Provide the [x, y] coordinate of the cell's center where the given text is located.  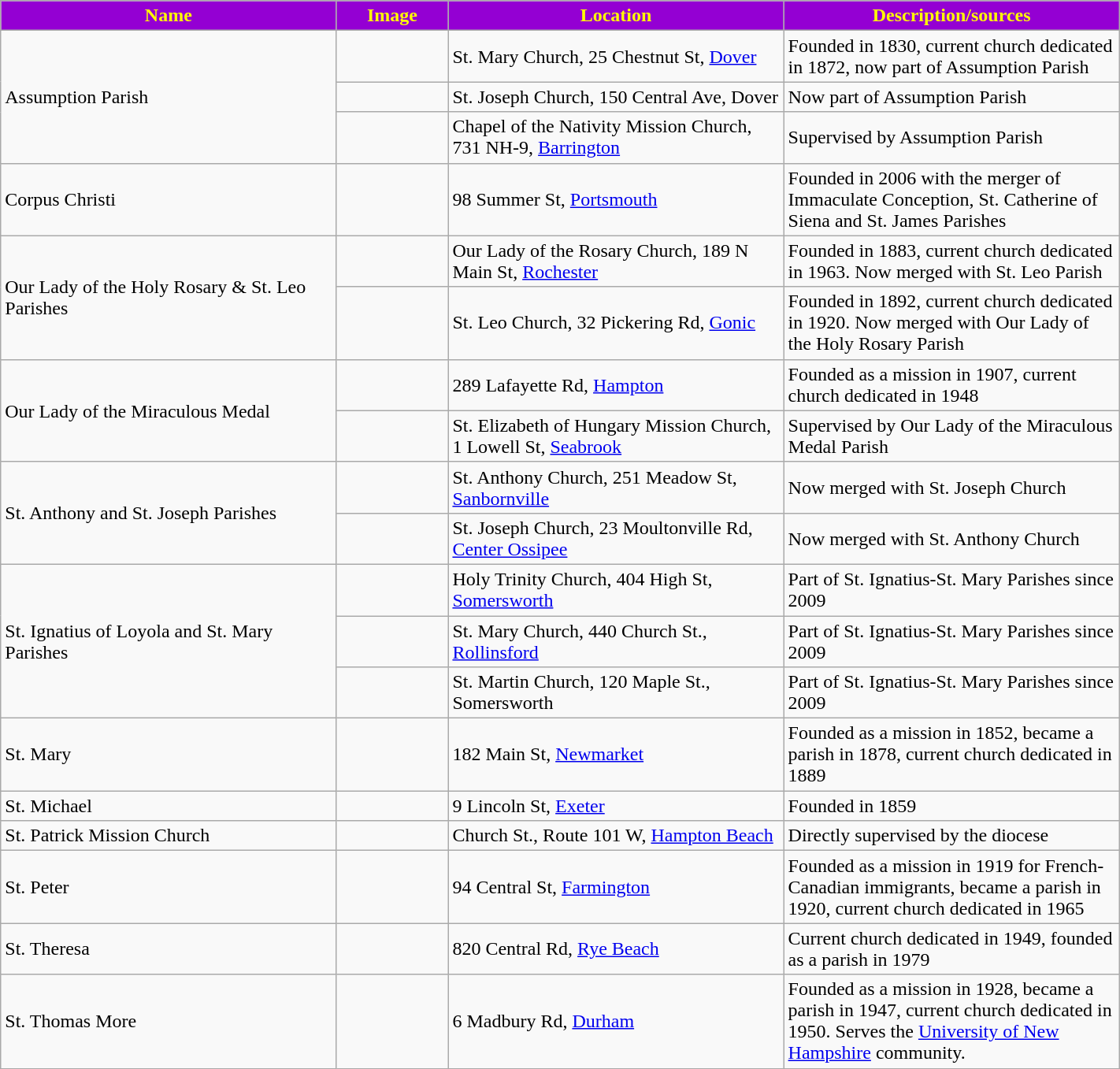
St. Thomas More [169, 1021]
182 Main St, Newmarket [616, 755]
Founded as a mission in 1852, became a parish in 1878, current church dedicated in 1889 [951, 755]
Founded as a mission in 1907, current church dedicated in 1948 [951, 384]
Supervised by Our Lady of the Miraculous Medal Parish [951, 436]
Our Lady of the Rosary Church, 189 N Main St, Rochester [616, 262]
820 Central Rd, Rye Beach [616, 948]
9 Lincoln St, Exeter [616, 806]
Founded in 1883, current church dedicated in 1963. Now merged with St. Leo Parish [951, 262]
Image [392, 16]
Founded in 2006 with the merger of Immaculate Conception, St. Catherine of Siena and St. James Parishes [951, 199]
Corpus Christi [169, 199]
St. Anthony Church, 251 Meadow St, Sanbornville [616, 487]
St. Anthony and St. Joseph Parishes [169, 513]
St. Mary Church, 440 Church St., Rollinsford [616, 641]
Chapel of the Nativity Mission Church, 731 NH-9, Barrington [616, 137]
94 Central St, Farmington [616, 887]
St. Theresa [169, 948]
Founded in 1892, current church dedicated in 1920. Now merged with Our Lady of the Holy Rosary Parish [951, 323]
Founded in 1859 [951, 806]
Founded in 1830, current church dedicated in 1872, now part of Assumption Parish [951, 57]
Supervised by Assumption Parish [951, 137]
Our Lady of the Holy Rosary & St. Leo Parishes [169, 298]
Name [169, 16]
Now merged with St. Joseph Church [951, 487]
St. Joseph Church, 23 Moultonville Rd, Center Ossipee [616, 539]
Holy Trinity Church, 404 High St, Somersworth [616, 589]
Directly supervised by the diocese [951, 836]
St. Martin Church, 120 Maple St., Somersworth [616, 693]
St. Mary [169, 755]
6 Madbury Rd, Durham [616, 1021]
Assumption Parish [169, 97]
St. Ignatius of Loyola and St. Mary Parishes [169, 641]
Founded as a mission in 1919 for French-Canadian immigrants, became a parish in 1920, current church dedicated in 1965 [951, 887]
St. Peter [169, 887]
Church St., Route 101 W, Hampton Beach [616, 836]
St. Leo Church, 32 Pickering Rd, Gonic [616, 323]
289 Lafayette Rd, Hampton [616, 384]
Current church dedicated in 1949, founded as a parish in 1979 [951, 948]
Description/sources [951, 16]
Now part of Assumption Parish [951, 97]
98 Summer St, Portsmouth [616, 199]
St. Joseph Church, 150 Central Ave, Dover [616, 97]
Our Lady of the Miraculous Medal [169, 410]
Now merged with St. Anthony Church [951, 539]
St. Patrick Mission Church [169, 836]
St. Michael [169, 806]
Founded as a mission in 1928, became a parish in 1947, current church dedicated in 1950. Serves the University of New Hampshire community. [951, 1021]
St. Mary Church, 25 Chestnut St, Dover [616, 57]
St. Elizabeth of Hungary Mission Church, 1 Lowell St, Seabrook [616, 436]
Location [616, 16]
